From the cell containing the given text, extract its center point as [x, y] coordinate. 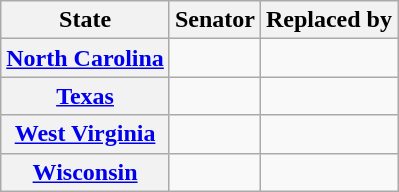
Wisconsin [86, 172]
Replaced by [328, 20]
State [86, 20]
Senator [214, 20]
North Carolina [86, 58]
Texas [86, 96]
West Virginia [86, 134]
